Output the [x, y] coordinate of the center of the cell containing the given text.  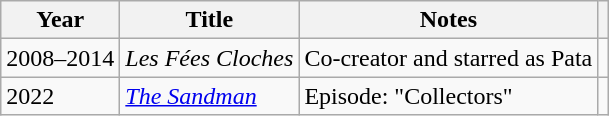
The Sandman [210, 96]
2008–2014 [60, 58]
Year [60, 20]
2022 [60, 96]
Title [210, 20]
Notes [448, 20]
Episode: "Collectors" [448, 96]
Co-creator and starred as Pata [448, 58]
Les Fées Cloches [210, 58]
